Provide the [x, y] coordinate of the cell's center where the given text is located.  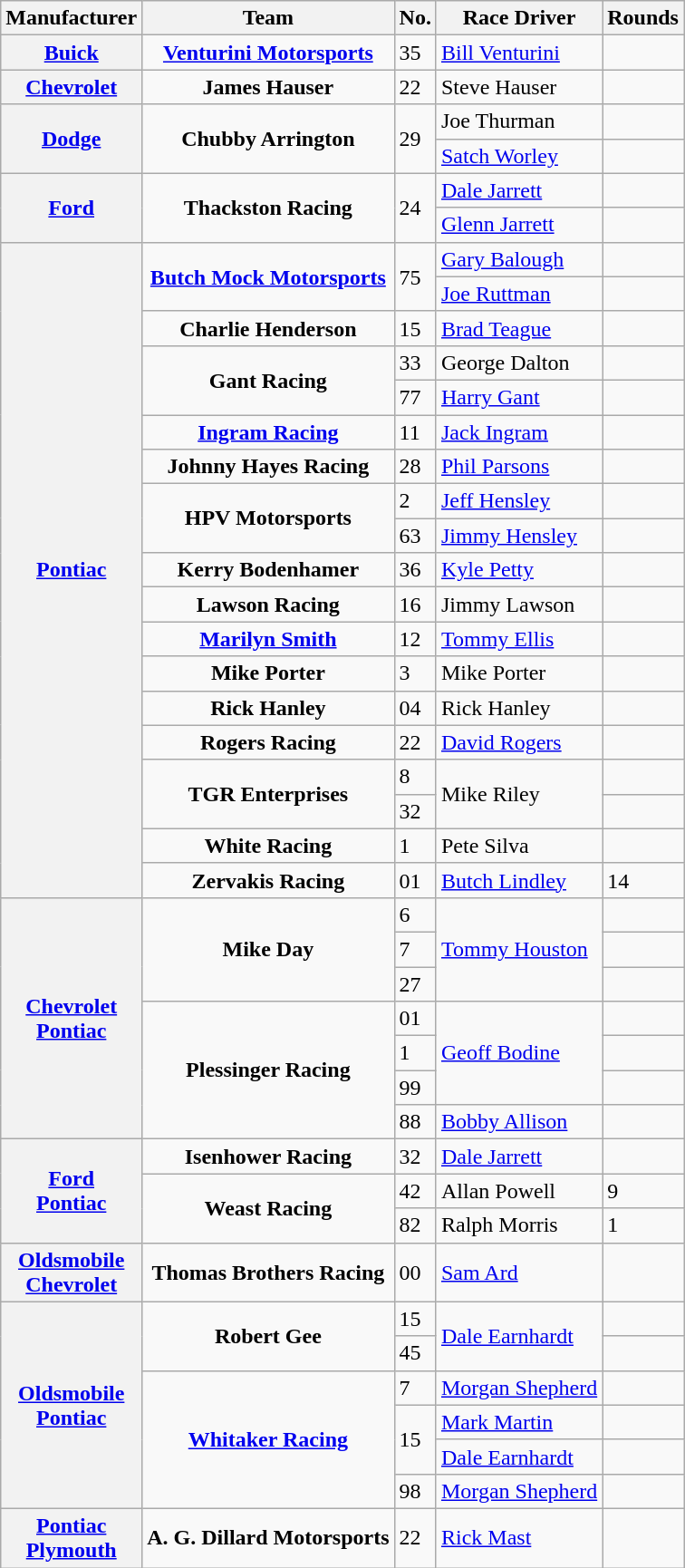
Lawson Racing [268, 605]
Chevrolet [72, 87]
00 [415, 1273]
Manufacturer [72, 18]
24 [415, 208]
Team [268, 18]
Joe Thurman [518, 121]
42 [415, 1191]
16 [415, 605]
9 [643, 1191]
29 [415, 139]
Jack Ingram [518, 432]
Mike Riley [518, 794]
PontiacPlymouth [72, 1537]
Marilyn Smith [268, 639]
White Racing [268, 846]
Mark Martin [518, 1422]
OldsmobilePontiac [72, 1405]
36 [415, 570]
Kyle Petty [518, 570]
Charlie Henderson [268, 328]
33 [415, 363]
Thackston Racing [268, 208]
Chubby Arrington [268, 139]
99 [415, 1088]
A. G. Dillard Motorsports [268, 1537]
75 [415, 276]
Buick [72, 53]
28 [415, 467]
Whitaker Racing [268, 1439]
12 [415, 639]
OldsmobileChevrolet [72, 1273]
04 [415, 708]
FordPontiac [72, 1191]
Geoff Bodine [518, 1053]
Plessinger Racing [268, 1070]
Satch Worley [518, 156]
Phil Parsons [518, 467]
6 [415, 915]
Gary Balough [518, 259]
George Dalton [518, 363]
Rounds [643, 18]
Isenhower Racing [268, 1157]
Bobby Allison [518, 1122]
Sam Ard [518, 1273]
Rick Mast [518, 1537]
Jimmy Lawson [518, 605]
77 [415, 397]
Dodge [72, 139]
35 [415, 53]
Robert Gee [268, 1336]
Joe Ruttman [518, 294]
Rogers Racing [268, 742]
No. [415, 18]
Mike Day [268, 949]
Butch Lindley [518, 880]
Ford [72, 208]
Johnny Hayes Racing [268, 467]
Pete Silva [518, 846]
82 [415, 1225]
David Rogers [518, 742]
Bill Venturini [518, 53]
Butch Mock Motorsports [268, 276]
Zervakis Racing [268, 880]
Ralph Morris [518, 1225]
98 [415, 1491]
Venturini Motorsports [268, 53]
14 [643, 880]
TGR Enterprises [268, 794]
Jimmy Hensley [518, 536]
63 [415, 536]
James Hauser [268, 87]
Kerry Bodenhamer [268, 570]
ChevroletPontiac [72, 1018]
Pontiac [72, 569]
Gant Racing [268, 380]
Tommy Houston [518, 949]
88 [415, 1122]
HPV Motorsports [268, 518]
Ingram Racing [268, 432]
8 [415, 777]
27 [415, 983]
Glenn Jarrett [518, 225]
11 [415, 432]
Race Driver [518, 18]
Steve Hauser [518, 87]
Brad Teague [518, 328]
Jeff Hensley [518, 501]
Thomas Brothers Racing [268, 1273]
3 [415, 673]
45 [415, 1353]
Weast Racing [268, 1208]
Tommy Ellis [518, 639]
Harry Gant [518, 397]
Allan Powell [518, 1191]
2 [415, 501]
